Detect which cell encompasses the target text, then output its (x, y) center coordinate. 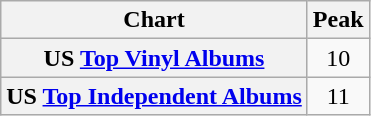
Peak (338, 20)
11 (338, 96)
US Top Independent Albums (154, 96)
US Top Vinyl Albums (154, 58)
Chart (154, 20)
10 (338, 58)
